Return the [x, y] coordinate for the center point of the cell that contains the specified text.  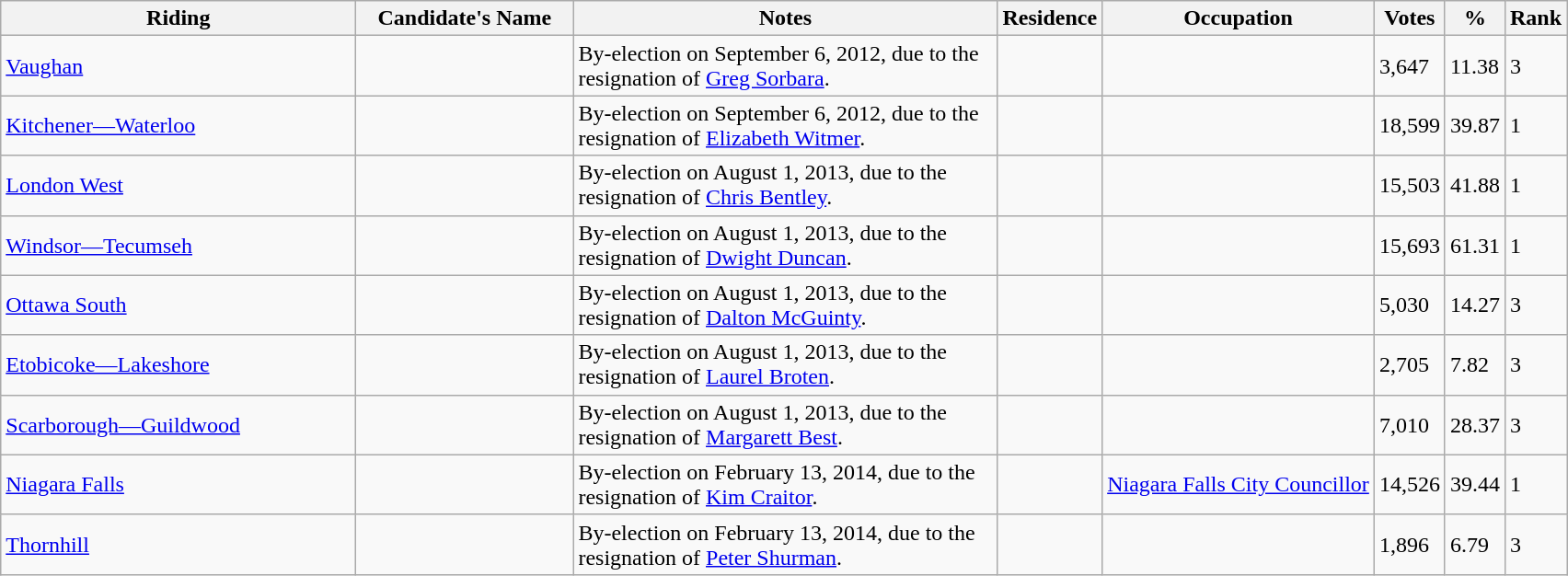
Kitchener—Waterloo [179, 125]
7,010 [1410, 425]
Vaughan [179, 66]
By-election on August 1, 2013, due to the resignation of Dalton McGuinty. [786, 305]
Niagara Falls City Councillor [1239, 484]
28.37 [1474, 425]
5,030 [1410, 305]
Niagara Falls [179, 484]
39.87 [1474, 125]
14.27 [1474, 305]
Etobicoke—Lakeshore [179, 364]
14,526 [1410, 484]
11.38 [1474, 66]
1,896 [1410, 545]
By-election on August 1, 2013, due to the resignation of Dwight Duncan. [786, 245]
By-election on September 6, 2012, due to the resignation of Greg Sorbara. [786, 66]
Windsor—Tecumseh [179, 245]
% [1474, 18]
Scarborough—Guildwood [179, 425]
Rank [1535, 18]
Ottawa South [179, 305]
By-election on August 1, 2013, due to the resignation of Chris Bentley. [786, 186]
Occupation [1239, 18]
6.79 [1474, 545]
By-election on August 1, 2013, due to the resignation of Laurel Broten. [786, 364]
Votes [1410, 18]
By-election on August 1, 2013, due to the resignation of Margarett Best. [786, 425]
By-election on February 13, 2014, due to the resignation of Peter Shurman. [786, 545]
7.82 [1474, 364]
39.44 [1474, 484]
By-election on September 6, 2012, due to the resignation of Elizabeth Witmer. [786, 125]
Candidate's Name [465, 18]
Notes [786, 18]
3,647 [1410, 66]
London West [179, 186]
Riding [179, 18]
61.31 [1474, 245]
Residence [1050, 18]
Thornhill [179, 545]
41.88 [1474, 186]
2,705 [1410, 364]
15,693 [1410, 245]
18,599 [1410, 125]
15,503 [1410, 186]
By-election on February 13, 2014, due to the resignation of Kim Craitor. [786, 484]
